Locate the cell with the specified text and output its (X, Y) center coordinate. 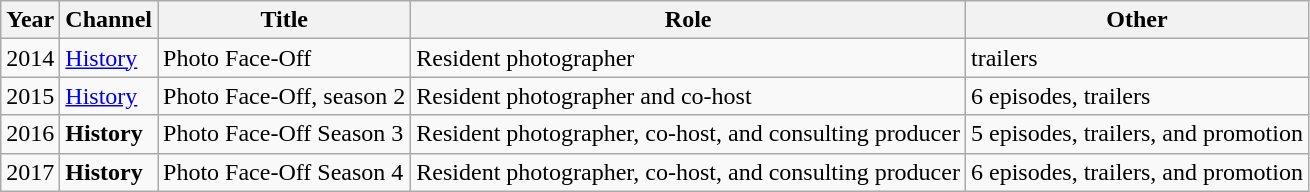
Year (30, 20)
Photo Face-Off (284, 58)
Other (1136, 20)
trailers (1136, 58)
Title (284, 20)
Photo Face-Off Season 3 (284, 134)
2015 (30, 96)
5 episodes, trailers, and promotion (1136, 134)
Photo Face-Off, season 2 (284, 96)
2014 (30, 58)
6 episodes, trailers (1136, 96)
Photo Face-Off Season 4 (284, 172)
6 episodes, trailers, and promotion (1136, 172)
Resident photographer (688, 58)
2017 (30, 172)
Channel (109, 20)
2016 (30, 134)
Resident photographer and co-host (688, 96)
Role (688, 20)
